For the text-containing cell, return its midpoint in [x, y] coordinate format. 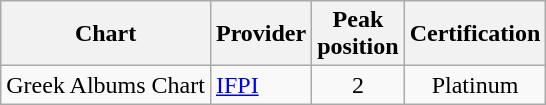
Peakposition [358, 34]
Greek Albums Chart [106, 85]
Certification [475, 34]
2 [358, 85]
Platinum [475, 85]
IFPI [260, 85]
Provider [260, 34]
Chart [106, 34]
